Return [x, y] of the center of cell containing provided text 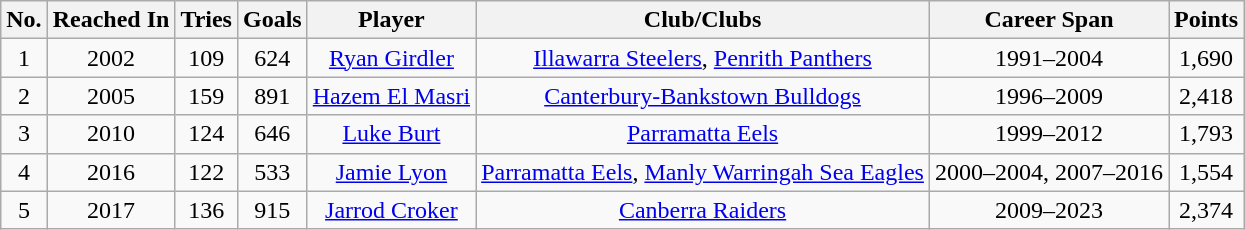
2016 [111, 172]
624 [272, 58]
4 [24, 172]
Parramatta Eels, Manly Warringah Sea Eagles [703, 172]
1,793 [1206, 134]
1,690 [1206, 58]
122 [206, 172]
Canberra Raiders [703, 210]
124 [206, 134]
2010 [111, 134]
Tries [206, 20]
3 [24, 134]
1991–2004 [1048, 58]
Ryan Girdler [391, 58]
Player [391, 20]
2,418 [1206, 96]
Illawarra Steelers, Penrith Panthers [703, 58]
646 [272, 134]
1996–2009 [1048, 96]
136 [206, 210]
No. [24, 20]
Club/Clubs [703, 20]
2,374 [1206, 210]
5 [24, 210]
915 [272, 210]
159 [206, 96]
Parramatta Eels [703, 134]
1,554 [1206, 172]
Points [1206, 20]
1 [24, 58]
Canterbury-Bankstown Bulldogs [703, 96]
1999–2012 [1048, 134]
2000–2004, 2007–2016 [1048, 172]
2017 [111, 210]
Jarrod Croker [391, 210]
Jamie Lyon [391, 172]
533 [272, 172]
Hazem El Masri [391, 96]
Goals [272, 20]
Reached In [111, 20]
Career Span [1048, 20]
2002 [111, 58]
2009–2023 [1048, 210]
109 [206, 58]
891 [272, 96]
2 [24, 96]
Luke Burt [391, 134]
2005 [111, 96]
